Scan for the cell matching the given text and deliver its (X, Y) coordinate at center. 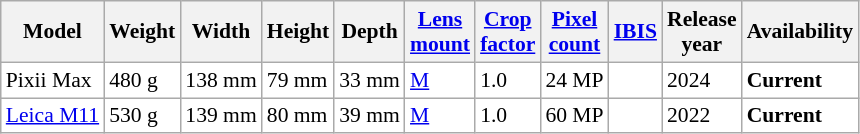
Availability (800, 32)
138 mm (220, 80)
Releaseyear (702, 32)
Pixii Max (52, 80)
Model (52, 32)
Leica M11 (52, 116)
33 mm (370, 80)
Weight (142, 32)
2024 (702, 80)
79 mm (298, 80)
80 mm (298, 116)
2022 (702, 116)
60 MP (574, 116)
Height (298, 32)
Pixelcount (574, 32)
IBIS (636, 32)
Lensmount (440, 32)
Cropfactor (508, 32)
530 g (142, 116)
Depth (370, 32)
139 mm (220, 116)
24 MP (574, 80)
480 g (142, 80)
Width (220, 32)
39 mm (370, 116)
